Output the (x, y) coordinate of the center of the cell containing the given text.  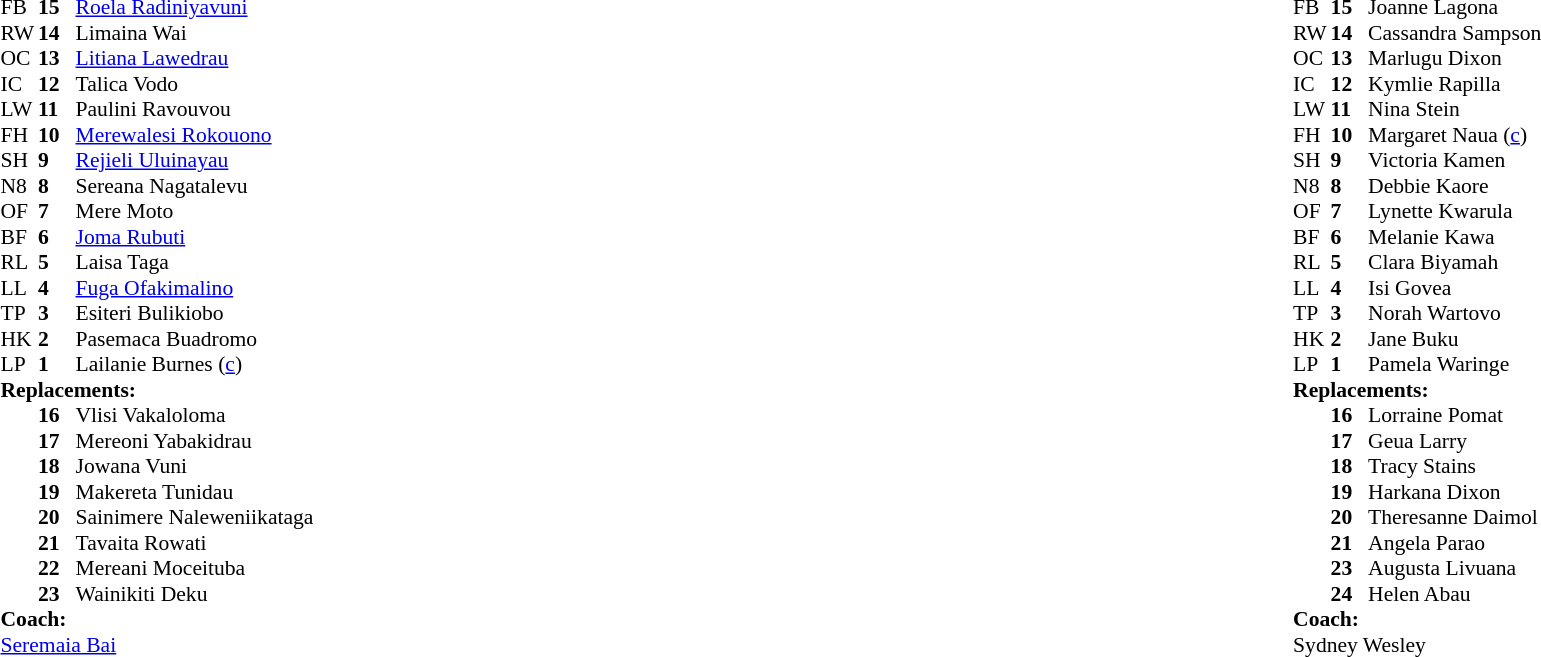
Clara Biyamah (1454, 263)
Makereta Tunidau (195, 492)
Victoria Kamen (1454, 161)
Harkana Dixon (1454, 492)
Geua Larry (1454, 441)
Pasemaca Buadromo (195, 339)
Jane Buku (1454, 339)
Tavaita Rowati (195, 543)
Mereoni Yabakidrau (195, 441)
22 (57, 569)
Marlugu Dixon (1454, 59)
Nina Stein (1454, 109)
Sainimere Naleweniikataga (195, 517)
Helen Abau (1454, 594)
Rejieli Uluinayau (195, 161)
Lailanie Burnes (c) (195, 365)
Theresanne Daimol (1454, 517)
Litiana Lawedrau (195, 59)
Joma Rubuti (195, 237)
Esiteri Bulikiobo (195, 313)
24 (1350, 594)
Kymlie Rapilla (1454, 84)
Pamela Waringe (1454, 365)
Debbie Kaore (1454, 186)
Sereana Nagatalevu (195, 186)
Cassandra Sampson (1454, 33)
Isi Govea (1454, 288)
Mere Moto (195, 211)
Melanie Kawa (1454, 237)
Margaret Naua (c) (1454, 135)
Merewalesi Rokouono (195, 135)
Fuga Ofakimalino (195, 288)
Jowana Vuni (195, 467)
Lorraine Pomat (1454, 415)
Norah Wartovo (1454, 313)
Lynette Kwarula (1454, 211)
Wainikiti Deku (195, 594)
Tracy Stains (1454, 467)
Talica Vodo (195, 84)
Augusta Livuana (1454, 569)
Angela Parao (1454, 543)
Paulini Ravouvou (195, 109)
Laisa Taga (195, 263)
Mereani Moceituba (195, 569)
Vlisi Vakaloloma (195, 415)
Limaina Wai (195, 33)
